Find where the given text appears and provide that cell's center as [x, y] coordinate. 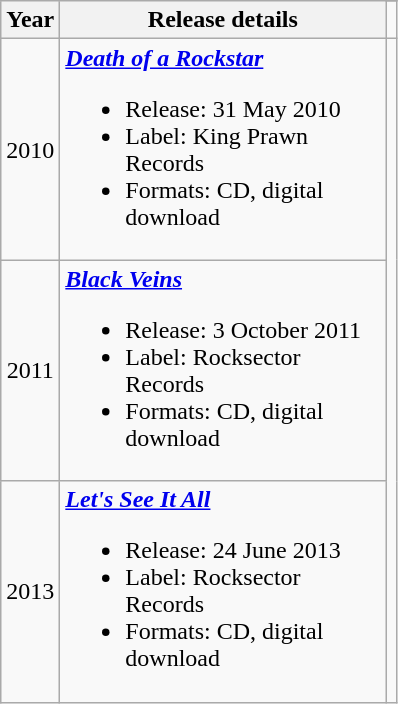
2010 [30, 150]
Release details [223, 20]
2011 [30, 370]
2013 [30, 592]
Black VeinsRelease: 3 October 2011Label: Rocksector RecordsFormats: CD, digital download [223, 370]
Death of a RockstarRelease: 31 May 2010Label: King Prawn RecordsFormats: CD, digital download [223, 150]
Year [30, 20]
Let's See It AllRelease: 24 June 2013Label: Rocksector RecordsFormats: CD, digital download [223, 592]
